Provide the (X, Y) coordinate of the cell's center where the given text is located.  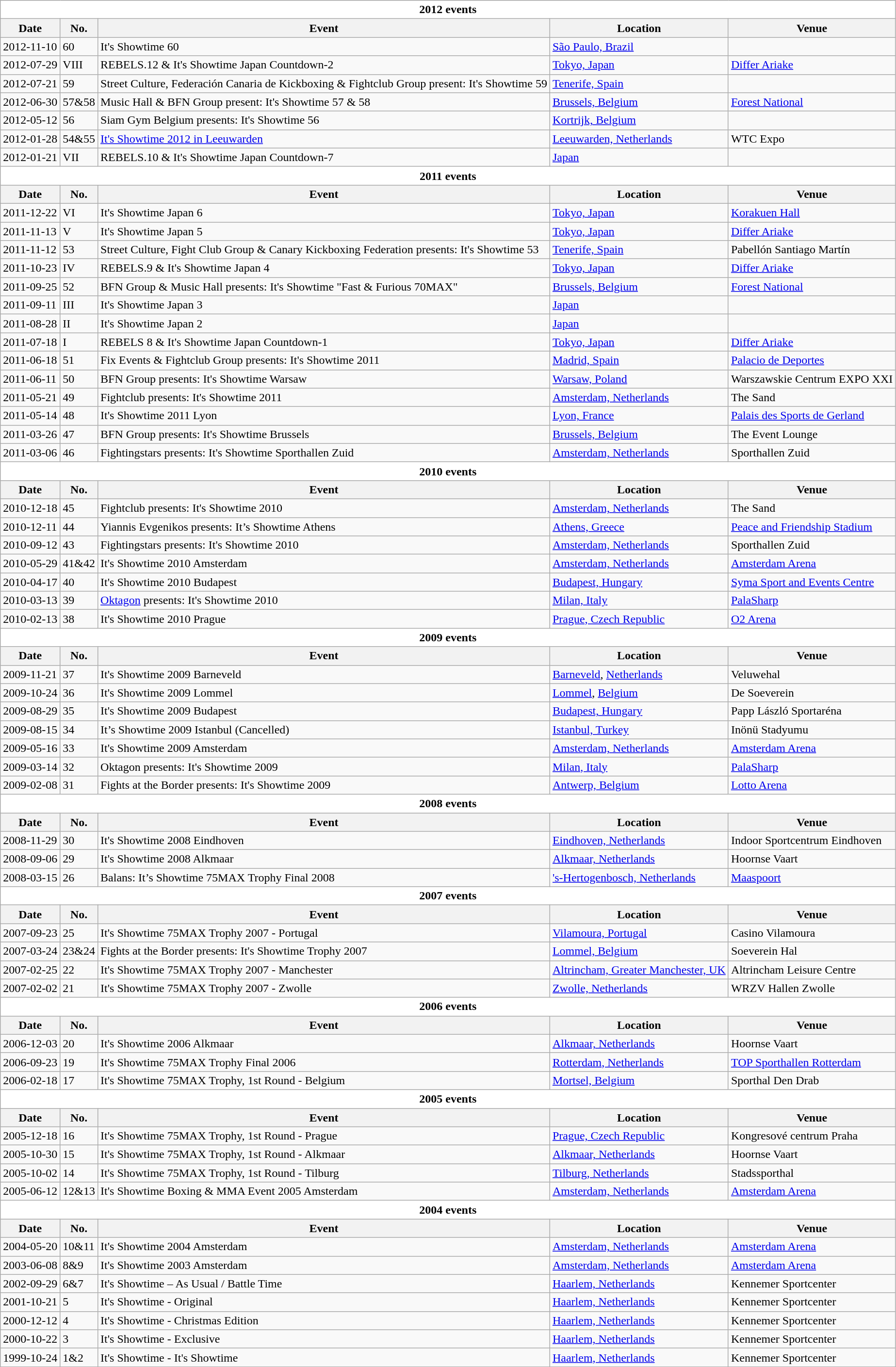
Lotto Arena (812, 785)
Stadssporthal (812, 1173)
BFN Group presents: It's Showtime Warsaw (324, 379)
15 (79, 1155)
16 (79, 1136)
56 (79, 120)
1999-10-24 (30, 1357)
Fix Events & Fightclub Group presents: It's Showtime 2011 (324, 360)
2008-09-06 (30, 859)
2012 events (448, 10)
2009-02-08 (30, 785)
26 (79, 878)
It's Showtime 75MAX Trophy Final 2006 (324, 1062)
Palacio de Deportes (812, 360)
2012-07-21 (30, 83)
35 (79, 711)
Veluwehal (812, 674)
Casino Vilamoura (812, 933)
It's Showtime 75MAX Trophy, 1st Round - Belgium (324, 1080)
2011-05-21 (30, 397)
Papp László Sportaréna (812, 711)
Antwerp, Belgium (639, 785)
60 (79, 47)
Soeverein Hal (812, 951)
38 (79, 619)
47 (79, 434)
2006-02-18 (30, 1080)
II (79, 324)
2009-05-16 (30, 748)
19 (79, 1062)
V (79, 231)
17 (79, 1080)
It's Showtime 75MAX Trophy, 1st Round - Alkmaar (324, 1155)
Korakuen Hall (812, 212)
The Event Lounge (812, 434)
Pabellón Santiago Martín (812, 250)
29 (79, 859)
40 (79, 582)
2011-03-26 (30, 434)
It's Showtime 2008 Eindhoven (324, 841)
25 (79, 933)
IV (79, 268)
It's Showtime 2009 Amsterdam (324, 748)
Zwolle, Netherlands (639, 988)
2009 events (448, 637)
52 (79, 287)
Street Culture, Federación Canaria de Kickboxing & Fightclub Group present: It's Showtime 59 (324, 83)
It's Showtime 2009 Barneveld (324, 674)
It's Showtime 2010 Amsterdam (324, 564)
VI (79, 212)
34 (79, 730)
2005-06-12 (30, 1191)
2004-05-20 (30, 1247)
2010-02-13 (30, 619)
O2 Arena (812, 619)
It's Showtime Japan 5 (324, 231)
It's Showtime 75MAX Trophy, 1st Round - Prague (324, 1136)
22 (79, 970)
2009-08-29 (30, 711)
It's Showtime 2010 Prague (324, 619)
Istanbul, Turkey (639, 730)
BFN Group & Music Hall presents: It's Showtime "Fast & Furious 70MAX" (324, 287)
2011-09-11 (30, 305)
2008-03-15 (30, 878)
It's Showtime Japan 3 (324, 305)
2011-11-13 (30, 231)
46 (79, 453)
2011 events (448, 176)
Fightingstars presents: It's Showtime 2010 (324, 545)
1&2 (79, 1357)
12&13 (79, 1191)
2012-01-21 (30, 157)
2007-02-25 (30, 970)
2010-03-13 (30, 601)
45 (79, 508)
2011-08-28 (30, 324)
2011-09-25 (30, 287)
2012-11-10 (30, 47)
It's Showtime Japan 6 (324, 212)
WRZV Hallen Zwolle (812, 988)
49 (79, 397)
20 (79, 1043)
2007-03-24 (30, 951)
2000-10-22 (30, 1339)
It's Showtime 75MAX Trophy 2007 - Manchester (324, 970)
It's Showtime - Christmas Edition (324, 1320)
Leeuwarden, Netherlands (639, 139)
30 (79, 841)
43 (79, 545)
6&7 (79, 1284)
I (79, 342)
2010-12-11 (30, 526)
44 (79, 526)
36 (79, 693)
It's Showtime Japan 2 (324, 324)
Inönü Stadyumu (812, 730)
REBELS.9 & It's Showtime Japan 4 (324, 268)
VII (79, 157)
It's Showtime – As Usual / Battle Time (324, 1284)
2011-10-23 (30, 268)
Syma Sport and Events Centre (812, 582)
2004 events (448, 1210)
2012-01-28 (30, 139)
Altrincham Leisure Centre (812, 970)
Vilamoura, Portugal (639, 933)
It's Showtime 2010 Budapest (324, 582)
Madrid, Spain (639, 360)
Fights at the Border presents: It's Showtime 2009 (324, 785)
10&11 (79, 1247)
Eindhoven, Netherlands (639, 841)
2007 events (448, 896)
III (79, 305)
BFN Group presents: It's Showtime Brussels (324, 434)
Peace and Friendship Stadium (812, 526)
2010-09-12 (30, 545)
São Paulo, Brazil (639, 47)
REBELS 8 & It's Showtime Japan Countdown-1 (324, 342)
2006-09-23 (30, 1062)
Altrincham, Greater Manchester, UK (639, 970)
2009-11-21 (30, 674)
2012-07-29 (30, 65)
2002-09-29 (30, 1284)
Fightingstars presents: It's Showtime Sporthallen Zuid (324, 453)
Rotterdam, Netherlands (639, 1062)
2005-12-18 (30, 1136)
Maaspoort (812, 878)
54&55 (79, 139)
2011-06-18 (30, 360)
3 (79, 1339)
It's Showtime 75MAX Trophy 2007 - Portugal (324, 933)
It's Showtime 2006 Alkmaar (324, 1043)
2009-03-14 (30, 766)
23&24 (79, 951)
41&42 (79, 564)
8&9 (79, 1265)
2010-12-18 (30, 508)
Fightclub presents: It's Showtime 2011 (324, 397)
Palais des Sports de Gerland (812, 416)
Fightclub presents: It's Showtime 2010 (324, 508)
It's Showtime - It's Showtime (324, 1357)
2010-04-17 (30, 582)
Music Hall & BFN Group present: It's Showtime 57 & 58 (324, 102)
31 (79, 785)
It's Showtime 2009 Lommel (324, 693)
53 (79, 250)
2011-06-11 (30, 379)
It's Showtime 60 (324, 47)
Mortsel, Belgium (639, 1080)
2008-11-29 (30, 841)
59 (79, 83)
Sporthal Den Drab (812, 1080)
It's Showtime 75MAX Trophy 2007 - Zwolle (324, 988)
It's Showtime 2012 in Leeuwarden (324, 139)
Indoor Sportcentrum Eindhoven (812, 841)
2011-03-06 (30, 453)
2006-12-03 (30, 1043)
Kongresové centrum Praha (812, 1136)
De Soeverein (812, 693)
Warsaw, Poland (639, 379)
2009-08-15 (30, 730)
2006 events (448, 1007)
2009-10-24 (30, 693)
It's Showtime Boxing & MMA Event 2005 Amsterdam (324, 1191)
33 (79, 748)
2010 events (448, 471)
48 (79, 416)
2011-12-22 (30, 212)
It's Showtime 75MAX Trophy, 1st Round - Tilburg (324, 1173)
4 (79, 1320)
2007-02-02 (30, 988)
Balans: It’s Showtime 75MAX Trophy Final 2008 (324, 878)
TOP Sporthallen Rotterdam (812, 1062)
37 (79, 674)
Lyon, France (639, 416)
5 (79, 1302)
2012-05-12 (30, 120)
Siam Gym Belgium presents: It's Showtime 56 (324, 120)
2011-07-18 (30, 342)
's-Hertogenbosch, Netherlands (639, 878)
Warszawskie Centrum EXPO XXI (812, 379)
It's Showtime 2008 Alkmaar (324, 859)
It's Showtime 2003 Amsterdam (324, 1265)
REBELS.12 & It's Showtime Japan Countdown-2 (324, 65)
Street Culture, Fight Club Group & Canary Kickboxing Federation presents: It's Showtime 53 (324, 250)
Tilburg, Netherlands (639, 1173)
Athens, Greece (639, 526)
2011-05-14 (30, 416)
2008 events (448, 803)
Oktagon presents: It's Showtime 2010 (324, 601)
It's Showtime 2009 Budapest (324, 711)
WTC Expo (812, 139)
Oktagon presents: It's Showtime 2009 (324, 766)
Yiannis Evgenikos presents: It’s Showtime Athens (324, 526)
Fights at the Border presents: It's Showtime Trophy 2007 (324, 951)
2003-06-08 (30, 1265)
It's Showtime 2004 Amsterdam (324, 1247)
It's Showtime - Exclusive (324, 1339)
2005-10-30 (30, 1155)
2001-10-21 (30, 1302)
39 (79, 601)
2010-05-29 (30, 564)
It's Showtime - Original (324, 1302)
51 (79, 360)
2005-10-02 (30, 1173)
It's Showtime 2011 Lyon (324, 416)
57&58 (79, 102)
2007-09-23 (30, 933)
2012-06-30 (30, 102)
2005 events (448, 1099)
14 (79, 1173)
50 (79, 379)
It’s Showtime 2009 Istanbul (Cancelled) (324, 730)
REBELS.10 & It's Showtime Japan Countdown-7 (324, 157)
Barneveld, Netherlands (639, 674)
Kortrijk, Belgium (639, 120)
VIII (79, 65)
21 (79, 988)
32 (79, 766)
2000-12-12 (30, 1320)
2011-11-12 (30, 250)
